Determine the [X, Y] coordinate at the center of the cell enclosing the given text.  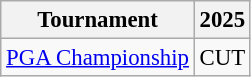
2025 [222, 20]
PGA Championship [98, 58]
Tournament [98, 20]
CUT [222, 58]
